Return the (x, y) coordinate for the center point of the cell that contains the specified text.  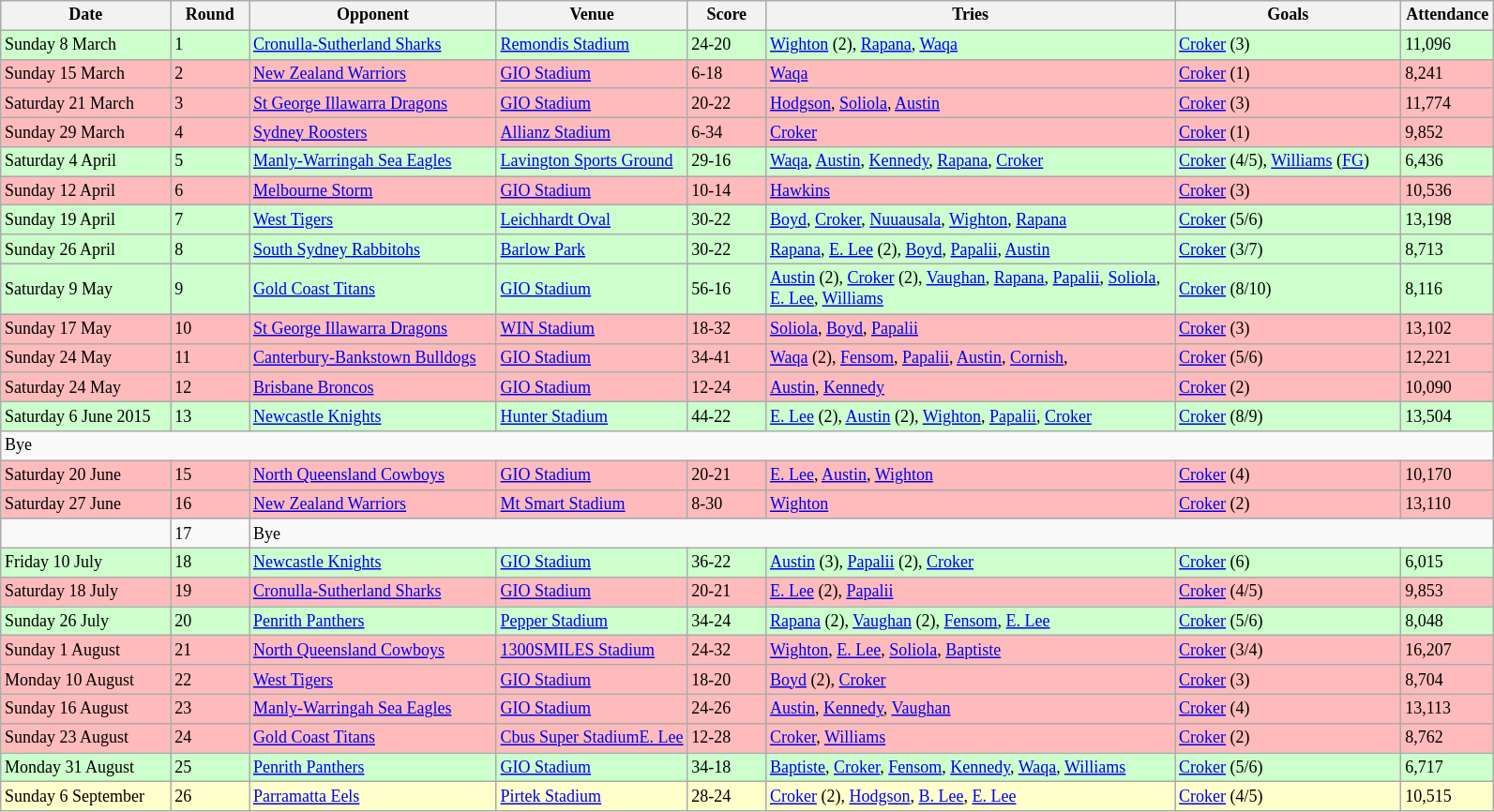
12 (210, 386)
24-26 (727, 709)
Saturday 21 March (86, 103)
Croker (971, 131)
22 (210, 679)
18 (210, 563)
Saturday 4 April (86, 161)
Pepper Stadium (592, 621)
1 (210, 45)
13 (210, 416)
Mt Smart Stadium (592, 504)
10,170 (1448, 474)
Sunday 24 May (86, 358)
Sydney Roosters (373, 131)
1300SMILES Stadium (592, 651)
Opponent (373, 15)
Croker (8/10) (1289, 289)
Sunday 26 July (86, 621)
Sunday 12 April (86, 191)
12-28 (727, 737)
Allianz Stadium (592, 131)
2 (210, 73)
6 (210, 191)
Waqa, Austin, Kennedy, Rapana, Croker (971, 161)
Croker, Williams (971, 737)
Croker (6) (1289, 563)
13,113 (1448, 709)
Attendance (1448, 15)
Friday 10 July (86, 563)
Sunday 23 August (86, 737)
5 (210, 161)
10,090 (1448, 386)
18-20 (727, 679)
34-41 (727, 358)
8,048 (1448, 621)
Saturday 20 June (86, 474)
6,015 (1448, 563)
Score (727, 15)
10,515 (1448, 797)
6-18 (727, 73)
Sunday 8 March (86, 45)
6-34 (727, 131)
Saturday 18 July (86, 593)
13,504 (1448, 416)
9,853 (1448, 593)
Monday 31 August (86, 767)
24-32 (727, 651)
Soliola, Boyd, Papalii (971, 328)
E. Lee, Austin, Wighton (971, 474)
34-24 (727, 621)
10-14 (727, 191)
Sunday 1 August (86, 651)
12-24 (727, 386)
8 (210, 249)
Waqa (2), Fensom, Papalii, Austin, Cornish, (971, 358)
7 (210, 219)
34-18 (727, 767)
16,207 (1448, 651)
Hawkins (971, 191)
Boyd (2), Croker (971, 679)
Melbourne Storm (373, 191)
29-16 (727, 161)
Wighton (971, 504)
16 (210, 504)
Austin (3), Papalii (2), Croker (971, 563)
Monday 10 August (86, 679)
Tries (971, 15)
Hunter Stadium (592, 416)
Sunday 16 August (86, 709)
15 (210, 474)
8-30 (727, 504)
8,713 (1448, 249)
Venue (592, 15)
Parramatta Eels (373, 797)
20-22 (727, 103)
Croker (2), Hodgson, B. Lee, E. Lee (971, 797)
44-22 (727, 416)
Saturday 6 June 2015 (86, 416)
Croker (4/5), Williams (FG) (1289, 161)
Austin, Kennedy (971, 386)
Pirtek Stadium (592, 797)
Austin (2), Croker (2), Vaughan, Rapana, Papalii, Soliola, E. Lee, Williams (971, 289)
24 (210, 737)
Sunday 29 March (86, 131)
Croker (3/7) (1289, 249)
28-24 (727, 797)
Remondis Stadium (592, 45)
Canterbury-Bankstown Bulldogs (373, 358)
8,762 (1448, 737)
20 (210, 621)
4 (210, 131)
Croker (8/9) (1289, 416)
36-22 (727, 563)
Barlow Park (592, 249)
Wighton, E. Lee, Soliola, Baptiste (971, 651)
E. Lee (2), Papalii (971, 593)
6,717 (1448, 767)
Rapana, E. Lee (2), Boyd, Papalii, Austin (971, 249)
Round (210, 15)
Cbus Super StadiumE. Lee (592, 737)
10 (210, 328)
21 (210, 651)
Boyd, Croker, Nuuausala, Wighton, Rapana (971, 219)
56-16 (727, 289)
13,110 (1448, 504)
10,536 (1448, 191)
E. Lee (2), Austin (2), Wighton, Papalii, Croker (971, 416)
Waqa (971, 73)
13,102 (1448, 328)
Leichhardt Oval (592, 219)
18-32 (727, 328)
Goals (1289, 15)
24-20 (727, 45)
11,096 (1448, 45)
11 (210, 358)
Hodgson, Soliola, Austin (971, 103)
Sunday 6 September (86, 797)
11,774 (1448, 103)
26 (210, 797)
Lavington Sports Ground (592, 161)
Wighton (2), Rapana, Waqa (971, 45)
Sunday 15 March (86, 73)
Brisbane Broncos (373, 386)
13,198 (1448, 219)
Baptiste, Croker, Fensom, Kennedy, Waqa, Williams (971, 767)
8,116 (1448, 289)
12,221 (1448, 358)
South Sydney Rabbitohs (373, 249)
WIN Stadium (592, 328)
Saturday 27 June (86, 504)
Date (86, 15)
Rapana (2), Vaughan (2), Fensom, E. Lee (971, 621)
25 (210, 767)
Austin, Kennedy, Vaughan (971, 709)
3 (210, 103)
Croker (3/4) (1289, 651)
8,704 (1448, 679)
23 (210, 709)
8,241 (1448, 73)
17 (210, 533)
Sunday 19 April (86, 219)
Sunday 17 May (86, 328)
9,852 (1448, 131)
Sunday 26 April (86, 249)
Saturday 24 May (86, 386)
6,436 (1448, 161)
9 (210, 289)
19 (210, 593)
Saturday 9 May (86, 289)
